Return the [x, y] coordinate for the center point of the cell that contains the specified text.  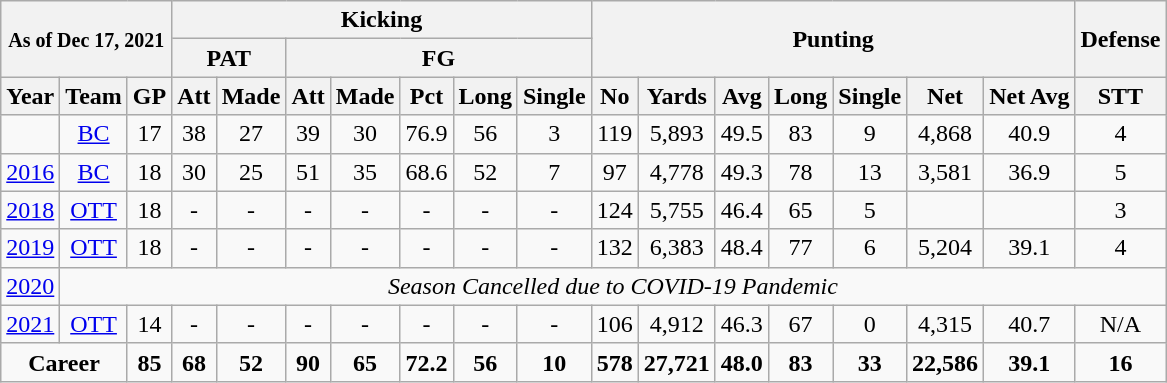
6,383 [676, 248]
Net Avg [1030, 96]
4,912 [676, 324]
124 [614, 210]
GP [149, 96]
119 [614, 134]
As of Dec 17, 2021 [86, 39]
FG [438, 58]
Yards [676, 96]
4,315 [946, 324]
7 [554, 172]
46.3 [742, 324]
STT [1120, 96]
14 [149, 324]
4,778 [676, 172]
13 [870, 172]
0 [870, 324]
Punting [833, 39]
85 [149, 362]
2021 [30, 324]
6 [870, 248]
Avg [742, 96]
N/A [1120, 324]
48.4 [742, 248]
5,204 [946, 248]
68 [194, 362]
16 [1120, 362]
2019 [30, 248]
48.0 [742, 362]
Defense [1120, 39]
77 [800, 248]
5,893 [676, 134]
49.3 [742, 172]
2020 [30, 286]
17 [149, 134]
33 [870, 362]
27,721 [676, 362]
27 [251, 134]
10 [554, 362]
5,755 [676, 210]
PAT [229, 58]
68.6 [426, 172]
4,868 [946, 134]
40.7 [1030, 324]
51 [308, 172]
49.5 [742, 134]
46.4 [742, 210]
39 [308, 134]
25 [251, 172]
2018 [30, 210]
Net [946, 96]
3,581 [946, 172]
106 [614, 324]
No [614, 96]
72.2 [426, 362]
Kicking [382, 20]
67 [800, 324]
90 [308, 362]
Season Cancelled due to COVID-19 Pandemic [613, 286]
2016 [30, 172]
Career [64, 362]
Year [30, 96]
78 [800, 172]
40.9 [1030, 134]
578 [614, 362]
38 [194, 134]
132 [614, 248]
76.9 [426, 134]
9 [870, 134]
22,586 [946, 362]
97 [614, 172]
35 [365, 172]
36.9 [1030, 172]
Pct [426, 96]
Team [94, 96]
